From the cell containing the given text, extract its center point as (x, y) coordinate. 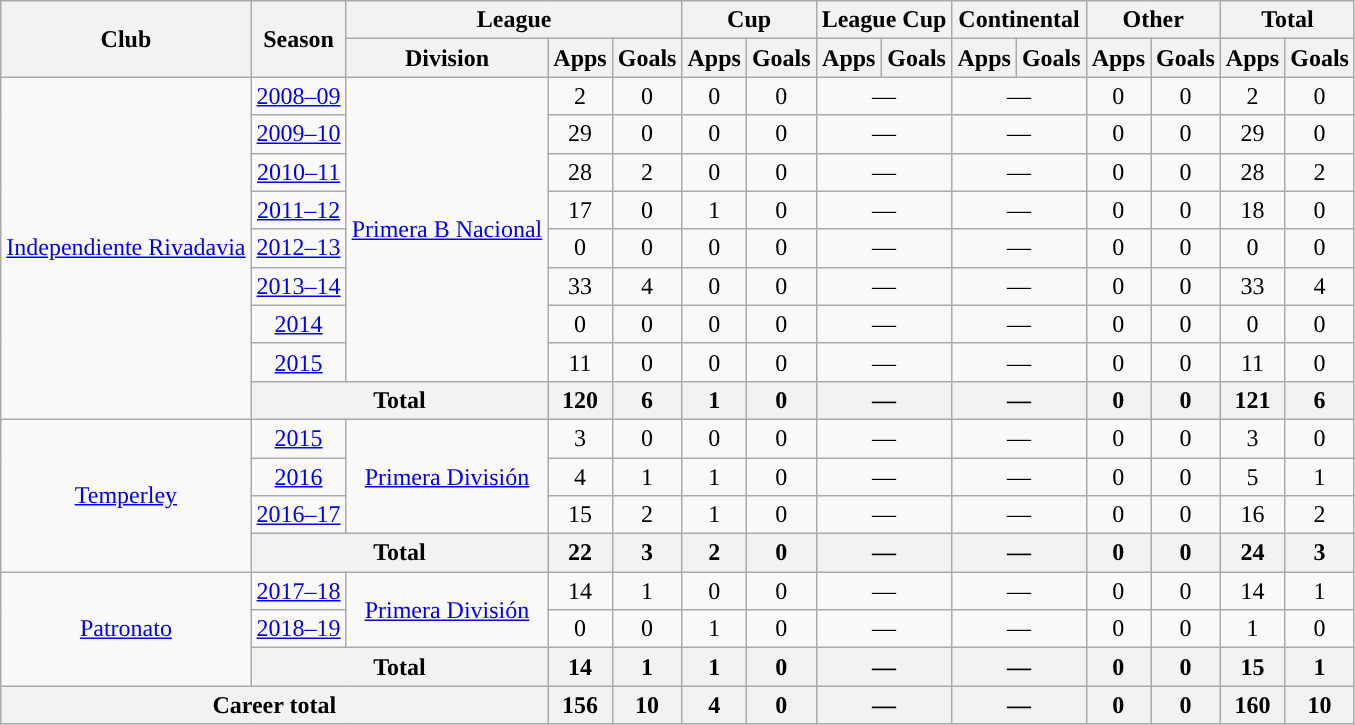
League Cup (884, 20)
Patronato (126, 629)
Cup (749, 20)
Division (447, 58)
2016 (298, 477)
Career total (274, 705)
Independiente Rivadavia (126, 248)
2013–14 (298, 286)
160 (1252, 705)
24 (1252, 553)
Other (1153, 20)
League (514, 20)
2011–12 (298, 210)
2018–19 (298, 629)
156 (580, 705)
5 (1252, 477)
17 (580, 210)
120 (580, 400)
2009–10 (298, 134)
Continental (1019, 20)
2014 (298, 324)
Temperley (126, 495)
2016–17 (298, 515)
121 (1252, 400)
Primera B Nacional (447, 229)
Club (126, 39)
2010–11 (298, 172)
2008–09 (298, 96)
2017–18 (298, 591)
16 (1252, 515)
18 (1252, 210)
2012–13 (298, 248)
22 (580, 553)
Season (298, 39)
